Identify which cell holds the provided text, then report its [X, Y] central coordinate. 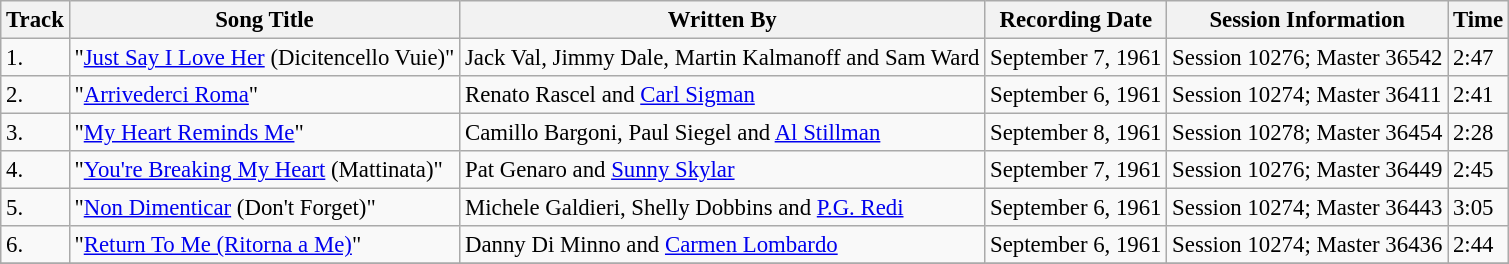
3:05 [1478, 208]
3. [35, 133]
Session 10278; Master 36454 [1308, 133]
"Return To Me (Ritorna a Me)" [264, 245]
Recording Date [1076, 20]
Session 10274; Master 36443 [1308, 208]
6. [35, 245]
Jack Val, Jimmy Dale, Martin Kalmanoff and Sam Ward [722, 58]
2:28 [1478, 133]
"You're Breaking My Heart (Mattinata)" [264, 170]
1. [35, 58]
Song Title [264, 20]
2:47 [1478, 58]
Session 10276; Master 36449 [1308, 170]
Written By [722, 20]
4. [35, 170]
"Arrivederci Roma" [264, 95]
Pat Genaro and Sunny Skylar [722, 170]
Session 10274; Master 36411 [1308, 95]
2:45 [1478, 170]
Renato Rascel and Carl Sigman [722, 95]
Session Information [1308, 20]
"My Heart Reminds Me" [264, 133]
September 8, 1961 [1076, 133]
2:44 [1478, 245]
Track [35, 20]
2:41 [1478, 95]
Danny Di Minno and Carmen Lombardo [722, 245]
2. [35, 95]
Camillo Bargoni, Paul Siegel and Al Stillman [722, 133]
"Just Say I Love Her (Dicitencello Vuie)" [264, 58]
Session 10276; Master 36542 [1308, 58]
Michele Galdieri, Shelly Dobbins and P.G. Redi [722, 208]
Time [1478, 20]
Session 10274; Master 36436 [1308, 245]
"Non Dimenticar (Don't Forget)" [264, 208]
5. [35, 208]
